Provide the [x, y] coordinate of the cell's center where the given text is located.  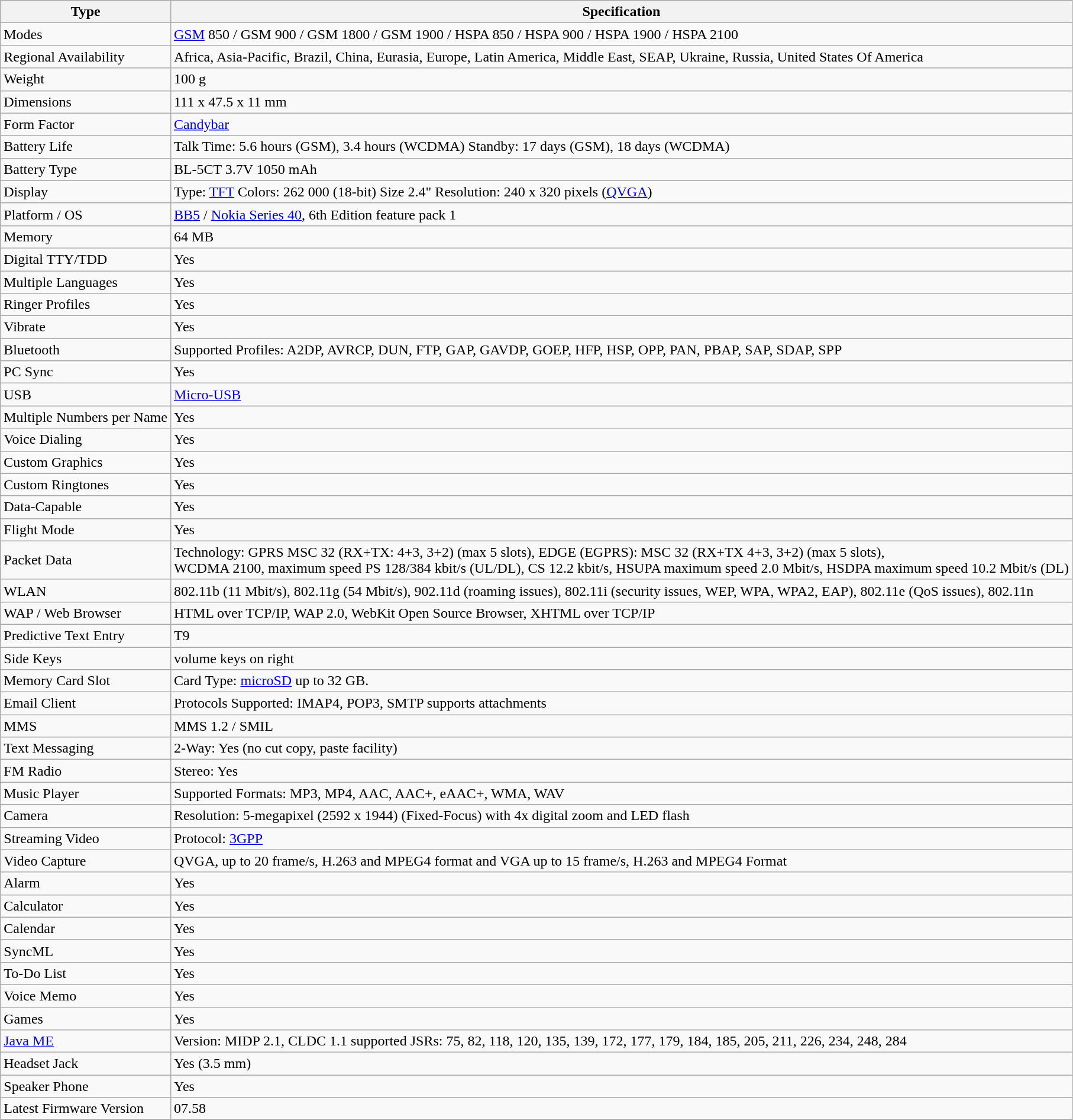
802.11b (11 Mbit/s), 802.11g (54 Mbit/s), 902.11d (roaming issues), 802.11i (security issues, WEP, WPA, WPA2, EAP), 802.11e (QoS issues), 802.11n [621, 590]
Digital TTY/TDD [86, 259]
Supported Profiles: A2DP, AVRCP, DUN, FTP, GAP, GAVDP, GOEP, HFP, HSP, OPP, PAN, PBAP, SAP, SDAP, SPP [621, 350]
Custom Graphics [86, 462]
Ringer Profiles [86, 305]
volume keys on right [621, 659]
Battery Life [86, 147]
Protocols Supported: IMAP4, POP3, SMTP supports attachments [621, 703]
Dimensions [86, 102]
Specification [621, 12]
Stereo: Yes [621, 771]
Latest Firmware Version [86, 1109]
Protocol: 3GPP [621, 838]
Data-Capable [86, 507]
FM Radio [86, 771]
Resolution: 5-megapixel (2592 x 1944) (Fixed-Focus) with 4x digital zoom and LED flash [621, 816]
Talk Time: 5.6 hours (GSM), 3.4 hours (WCDMA) Standby: 17 days (GSM), 18 days (WCDMA) [621, 147]
Bluetooth [86, 350]
BB5 / Nokia Series 40, 6th Edition feature pack 1 [621, 214]
111 x 47.5 x 11 mm [621, 102]
Card Type: microSD up to 32 GB. [621, 681]
To-Do List [86, 973]
Text Messaging [86, 748]
Version: MIDP 2.1, CLDC 1.1 supported JSRs: 75, 82, 118, 120, 135, 139, 172, 177, 179, 184, 185, 205, 211, 226, 234, 248, 284 [621, 1041]
Yes (3.5 mm) [621, 1064]
Calculator [86, 906]
Music Player [86, 793]
Battery Type [86, 169]
Platform / OS [86, 214]
Side Keys [86, 659]
Predictive Text Entry [86, 635]
Weight [86, 79]
WLAN [86, 590]
QVGA, up to 20 frame/s, H.263 and MPEG4 format and VGA up to 15 frame/s, H.263 and MPEG4 Format [621, 861]
GSM 850 / GSM 900 / GSM 1800 / GSM 1900 / HSPA 850 / HSPA 900 / HSPA 1900 / HSPA 2100 [621, 34]
Memory [86, 237]
Type: TFT Colors: 262 000 (18-bit) Size 2.4" Resolution: 240 x 320 pixels (QVGA) [621, 192]
Email Client [86, 703]
Form Factor [86, 124]
Streaming Video [86, 838]
Speaker Phone [86, 1086]
MMS [86, 726]
WAP / Web Browser [86, 613]
Multiple Languages [86, 282]
100 g [621, 79]
Candybar [621, 124]
SyncML [86, 951]
Calendar [86, 928]
Africa, Asia-Pacific, Brazil, China, Eurasia, Europe, Latin America, Middle East, SEAP, Ukraine, Russia, United States Of America [621, 57]
2-Way: Yes (no cut copy, paste facility) [621, 748]
64 MB [621, 237]
Custom Ringtones [86, 485]
Memory Card Slot [86, 681]
HTML over TCP/IP, WAP 2.0, WebKit Open Source Browser, XHTML over TCP/IP [621, 613]
Multiple Numbers per Name [86, 417]
Voice Memo [86, 996]
Packet Data [86, 560]
Vibrate [86, 327]
Micro-USB [621, 395]
Voice Dialing [86, 440]
Video Capture [86, 861]
USB [86, 395]
Modes [86, 34]
Games [86, 1018]
Type [86, 12]
BL-5CT 3.7V 1050 mAh [621, 169]
Regional Availability [86, 57]
MMS 1.2 / SMIL [621, 726]
Flight Mode [86, 530]
Supported Formats: MP3, MP4, AAC, AAC+, eAAC+, WMA, WAV [621, 793]
PC Sync [86, 372]
Java ME [86, 1041]
Headset Jack [86, 1064]
Camera [86, 816]
Alarm [86, 883]
07.58 [621, 1109]
T9 [621, 635]
Display [86, 192]
